For the text-containing cell, return its midpoint in [x, y] coordinate format. 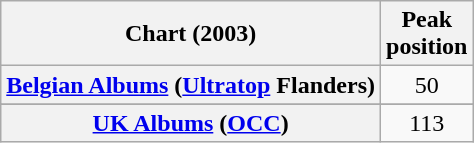
113 [427, 123]
Peakposition [427, 34]
Chart (2003) [191, 34]
50 [427, 85]
Belgian Albums (Ultratop Flanders) [191, 85]
UK Albums (OCC) [191, 123]
